Determine the (x, y) coordinate at the center of the cell enclosing the given text.  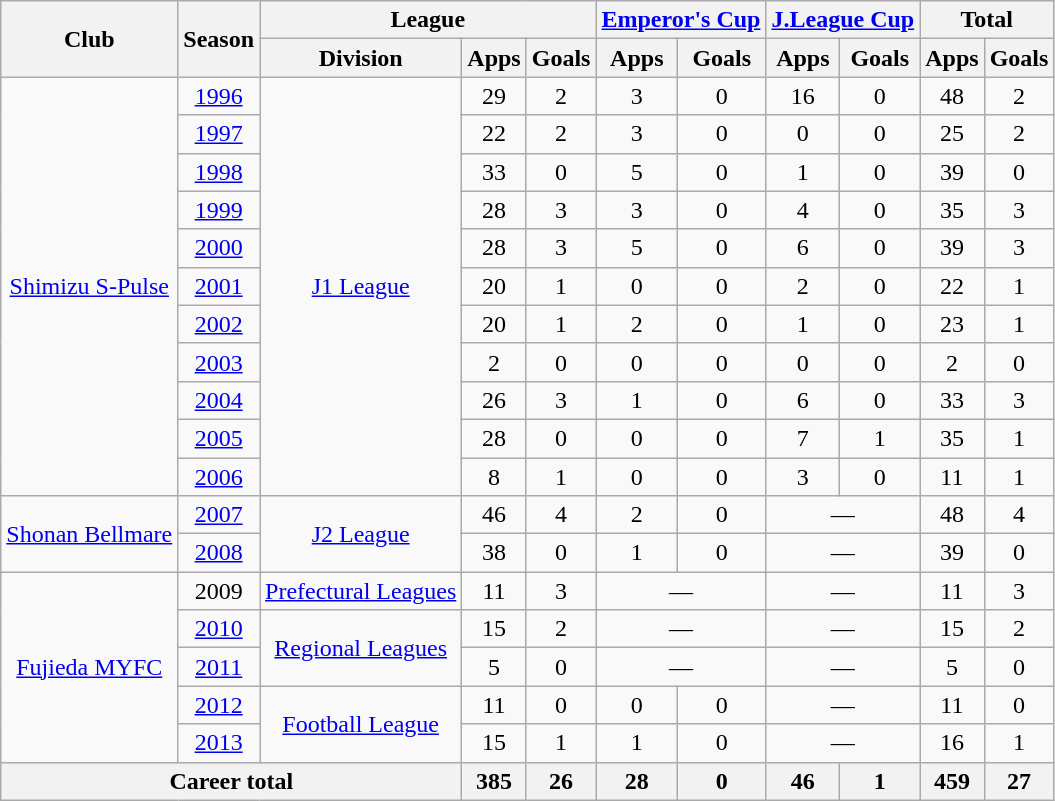
2009 (219, 591)
J2 League (361, 534)
Club (90, 39)
2013 (219, 743)
7 (803, 438)
2001 (219, 286)
1998 (219, 172)
Prefectural Leagues (361, 591)
1996 (219, 96)
1997 (219, 134)
385 (494, 781)
J.League Cup (843, 20)
2006 (219, 477)
1999 (219, 210)
38 (494, 553)
Total (987, 20)
2012 (219, 705)
25 (952, 134)
2007 (219, 515)
8 (494, 477)
Fujieda MYFC (90, 667)
League (428, 20)
29 (494, 96)
Shimizu S-Pulse (90, 286)
2003 (219, 362)
J1 League (361, 286)
Career total (232, 781)
2011 (219, 667)
2005 (219, 438)
459 (952, 781)
Shonan Bellmare (90, 534)
23 (952, 324)
2008 (219, 553)
Football League (361, 724)
27 (1019, 781)
Emperor's Cup (681, 20)
2004 (219, 400)
2010 (219, 629)
2002 (219, 324)
Division (361, 58)
Regional Leagues (361, 648)
2000 (219, 248)
Season (219, 39)
